Return the (X, Y) coordinate for the center point of the cell that contains the specified text.  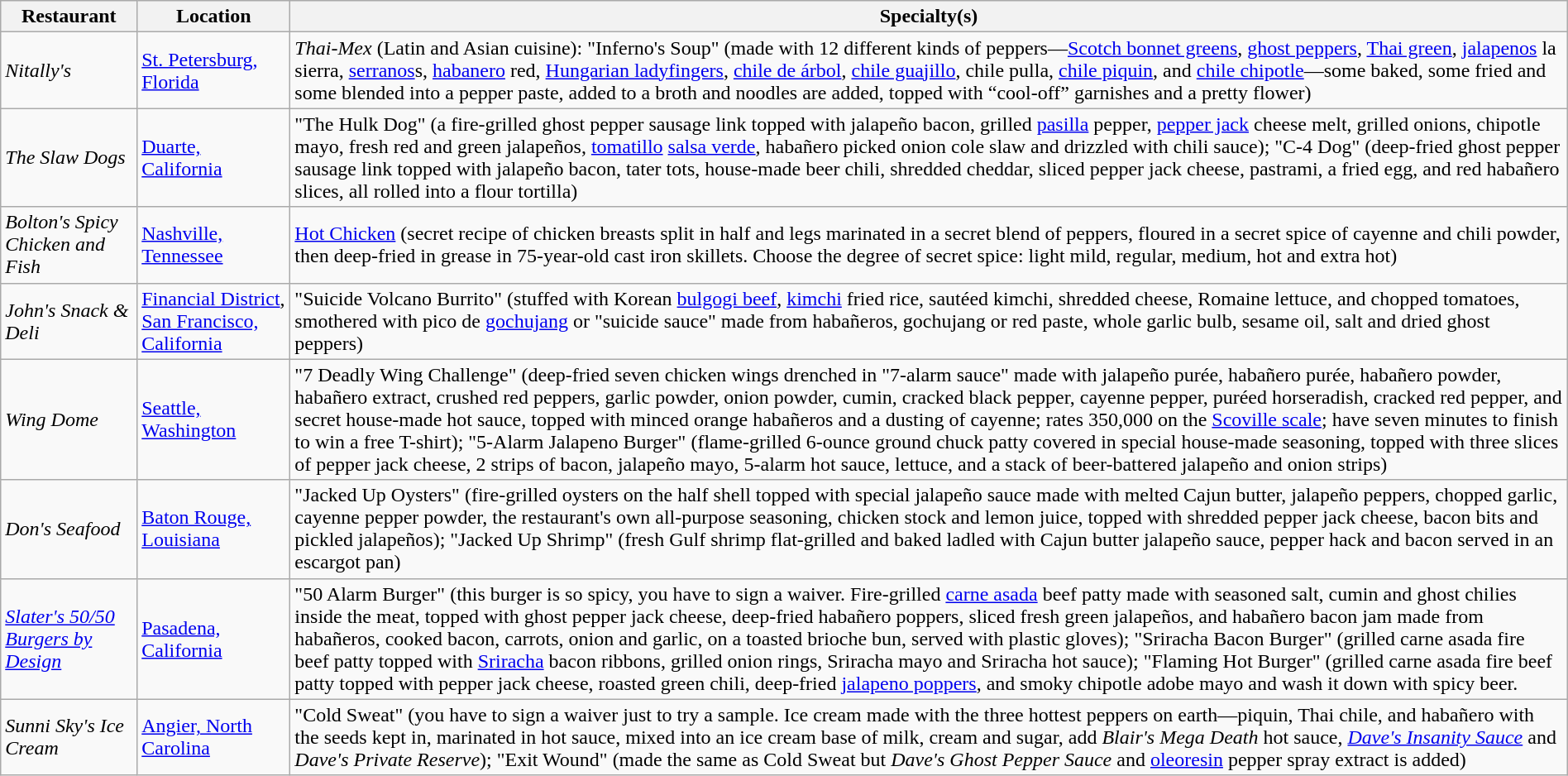
The Slaw Dogs (69, 157)
Nitally's (69, 70)
Seattle, Washington (213, 419)
Sunni Sky's Ice Cream (69, 737)
Don's Seafood (69, 529)
St. Petersburg, Florida (213, 70)
Wing Dome (69, 419)
Financial District, San Francisco, California (213, 321)
Angier, North Carolina (213, 737)
Restaurant (69, 17)
Specialty(s) (929, 17)
Bolton's Spicy Chicken and Fish (69, 245)
John's Snack & Deli (69, 321)
Slater's 50/50 Burgers by Design (69, 639)
Location (213, 17)
Nashville, Tennessee (213, 245)
Duarte, California (213, 157)
Pasadena, California (213, 639)
Baton Rouge, Louisiana (213, 529)
